Output the (X, Y) coordinate of the center of the cell containing the given text.  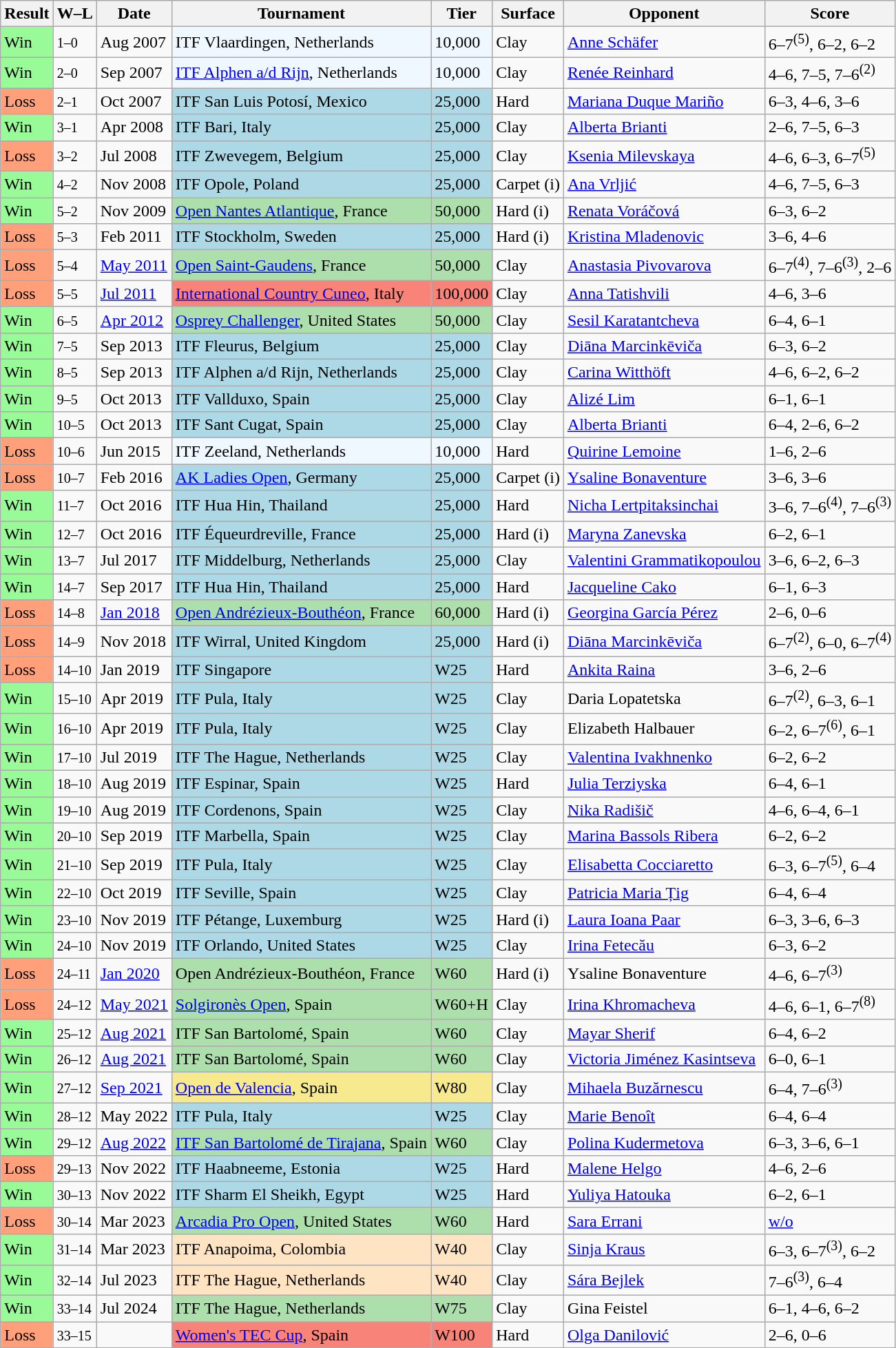
May 2021 (134, 1004)
w/o (830, 1221)
6–7(4), 7–6(3), 2–6 (830, 266)
Laura Ioana Paar (664, 919)
29–12 (74, 1142)
May 2011 (134, 266)
Anne Schäfer (664, 43)
3–6, 7–6(4), 7–6(3) (830, 506)
21–10 (74, 865)
Jan 2020 (134, 974)
6–7(2), 6–3, 6–1 (830, 698)
Aug 2007 (134, 43)
Apr 2012 (134, 320)
16–10 (74, 729)
Julia Terziyska (664, 783)
Georgina García Pérez (664, 613)
Mariana Duque Mariño (664, 101)
3–1 (74, 127)
30–13 (74, 1194)
Ana Vrljić (664, 185)
5–2 (74, 211)
ITF Stockholm, Sweden (301, 237)
Jul 2011 (134, 293)
Tier (461, 14)
6–4, 7–6(3) (830, 1088)
Quirine Lemoine (664, 451)
Alizé Lim (664, 399)
Jun 2015 (134, 451)
Elisabetta Cocciaretto (664, 865)
24–12 (74, 1004)
5–3 (74, 237)
9–5 (74, 399)
ITF Sant Cugat, Spain (301, 425)
23–10 (74, 919)
Nov 2009 (134, 211)
Surface (528, 14)
Anna Tatishvili (664, 293)
Sinja Kraus (664, 1250)
W60+H (461, 1004)
6–3, 6–7(3), 6–2 (830, 1250)
Gina Feistel (664, 1309)
Tournament (301, 14)
3–2 (74, 156)
2–6, 7–5, 6–3 (830, 127)
Date (134, 14)
Oct 2007 (134, 101)
Jacqueline Cako (664, 587)
Yuliya Hatouka (664, 1194)
ITF Orlando, United States (301, 945)
W80 (461, 1088)
Jan 2019 (134, 670)
10–7 (74, 477)
Valentini Grammatikopoulou (664, 560)
14–10 (74, 670)
25–12 (74, 1033)
Kristina Mladenovic (664, 237)
6–3, 6–7(5), 6–4 (830, 865)
Sára Bejlek (664, 1280)
19–10 (74, 809)
Oct 2019 (134, 893)
Daria Lopatetska (664, 698)
Patricia Maria Țig (664, 893)
Ankita Raina (664, 670)
Jul 2024 (134, 1309)
ITF Vallduxo, Spain (301, 399)
Mayar Sherif (664, 1033)
Open Nantes Atlantique, France (301, 211)
ITF San Bartolomé de Tirajana, Spain (301, 1142)
28–12 (74, 1116)
Polina Kudermetova (664, 1142)
14–9 (74, 642)
Maryna Zanevska (664, 534)
Jul 2023 (134, 1280)
Irina Khromacheva (664, 1004)
32–14 (74, 1280)
6–3, 3–6, 6–3 (830, 919)
ITF Middelburg, Netherlands (301, 560)
1–0 (74, 43)
10–5 (74, 425)
ITF Bari, Italy (301, 127)
ITF Haabneeme, Estonia (301, 1168)
ITF San Luis Potosí, Mexico (301, 101)
Sep 2017 (134, 587)
6–1, 6–1 (830, 399)
4–6, 6–4, 6–1 (830, 809)
60,000 (461, 613)
W75 (461, 1309)
3–6, 3–6 (830, 477)
W100 (461, 1335)
International Country Cuneo, Italy (301, 293)
Valentina Ivakhnenko (664, 757)
Ksenia Milevskaya (664, 156)
6–7(2), 6–0, 6–7(4) (830, 642)
20–10 (74, 836)
Sep 2007 (134, 73)
Sara Errani (664, 1221)
6–1, 4–6, 6–2 (830, 1309)
Score (830, 14)
6–7(5), 6–2, 6–2 (830, 43)
2–0 (74, 73)
Jul 2008 (134, 156)
22–10 (74, 893)
Osprey Challenger, United States (301, 320)
Open Saint-Gaudens, France (301, 266)
Opponent (664, 14)
100,000 (461, 293)
5–4 (74, 266)
17–10 (74, 757)
18–10 (74, 783)
6–0, 6–1 (830, 1059)
Carina Witthöft (664, 373)
ITF Seville, Spain (301, 893)
ITF Wirral, United Kingdom (301, 642)
Jul 2017 (134, 560)
8–5 (74, 373)
Elizabeth Halbauer (664, 729)
4–6, 6–2, 6–2 (830, 373)
ITF Vlaardingen, Netherlands (301, 43)
27–12 (74, 1088)
Nov 2018 (134, 642)
Aug 2022 (134, 1142)
Renata Voráčová (664, 211)
Marie Benoît (664, 1116)
Victoria Jiménez Kasintseva (664, 1059)
ITF Fleurus, Belgium (301, 346)
Nicha Lertpitaksinchai (664, 506)
Renée Reinhard (664, 73)
W–L (74, 14)
33–14 (74, 1309)
Solgironès Open, Spain (301, 1004)
Irina Fetecău (664, 945)
14–7 (74, 587)
15–10 (74, 698)
ITF Zeeland, Netherlands (301, 451)
Marina Bassols Ribera (664, 836)
Jul 2019 (134, 757)
3–6, 4–6 (830, 237)
Mihaela Buzărnescu (664, 1088)
14–8 (74, 613)
13–7 (74, 560)
6–4, 2–6, 6–2 (830, 425)
4–6, 2–6 (830, 1168)
Apr 2008 (134, 127)
4–6, 6–7(3) (830, 974)
4–2 (74, 185)
ITF Équeurdreville, France (301, 534)
30–14 (74, 1221)
ITF Marbella, Spain (301, 836)
Nov 2008 (134, 185)
AK Ladies Open, Germany (301, 477)
10–6 (74, 451)
3–6, 6–2, 6–3 (830, 560)
Result (27, 14)
Olga Danilović (664, 1335)
Anastasia Pivovarova (664, 266)
7–5 (74, 346)
31–14 (74, 1250)
26–12 (74, 1059)
7–6(3), 6–4 (830, 1280)
Nika Radišič (664, 809)
Open de Valencia, Spain (301, 1088)
Feb 2011 (134, 237)
4–6, 7–5, 6–3 (830, 185)
ITF Anapoima, Colombia (301, 1250)
Jan 2018 (134, 613)
29–13 (74, 1168)
ITF Cordenons, Spain (301, 809)
Malene Helgo (664, 1168)
Sesil Karatantcheva (664, 320)
12–7 (74, 534)
Sep 2021 (134, 1088)
Women's TEC Cup, Spain (301, 1335)
6–5 (74, 320)
11–7 (74, 506)
ITF Zwevegem, Belgium (301, 156)
2–1 (74, 101)
ITF Opole, Poland (301, 185)
ITF Pétange, Luxemburg (301, 919)
Feb 2016 (134, 477)
4–6, 6–3, 6–7(5) (830, 156)
5–5 (74, 293)
6–1, 6–3 (830, 587)
ITF Espinar, Spain (301, 783)
6–4, 6–2 (830, 1033)
4–6, 6–1, 6–7(8) (830, 1004)
1–6, 2–6 (830, 451)
3–6, 2–6 (830, 670)
ITF Singapore (301, 670)
6–3, 3–6, 6–1 (830, 1142)
Arcadia Pro Open, United States (301, 1221)
24–10 (74, 945)
4–6, 7–5, 7–6(2) (830, 73)
6–2, 6–7(6), 6–1 (830, 729)
6–3, 4–6, 3–6 (830, 101)
4–6, 3–6 (830, 293)
24–11 (74, 974)
May 2022 (134, 1116)
ITF Sharm El Sheikh, Egypt (301, 1194)
33–15 (74, 1335)
